Output the (x, y) coordinate of the center of the cell containing the given text.  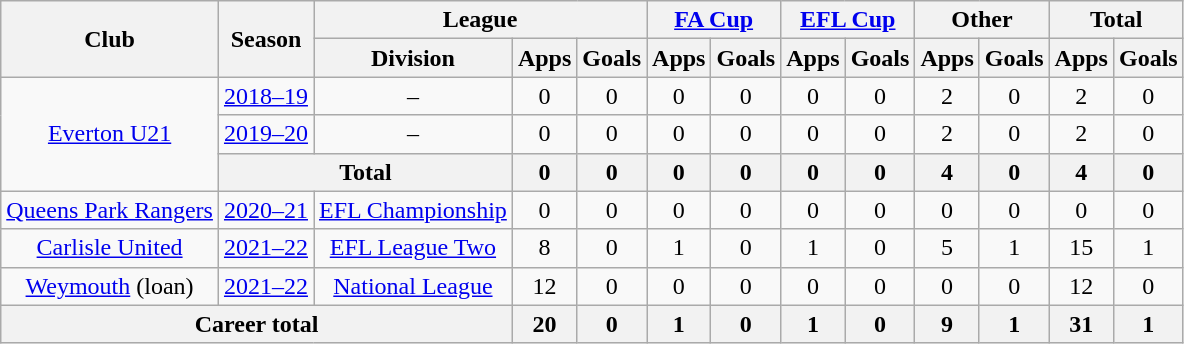
FA Cup (714, 20)
Carlisle United (110, 248)
National League (414, 286)
8 (544, 248)
31 (1081, 324)
2020–21 (266, 210)
9 (947, 324)
Queens Park Rangers (110, 210)
Everton U21 (110, 134)
15 (1081, 248)
EFL Cup (848, 20)
League (480, 20)
Career total (257, 324)
Season (266, 39)
2018–19 (266, 96)
20 (544, 324)
2019–20 (266, 134)
5 (947, 248)
Weymouth (loan) (110, 286)
EFL League Two (414, 248)
EFL Championship (414, 210)
Other (982, 20)
Division (414, 58)
Club (110, 39)
